Determine the (X, Y) coordinate at the center of the cell enclosing the given text.  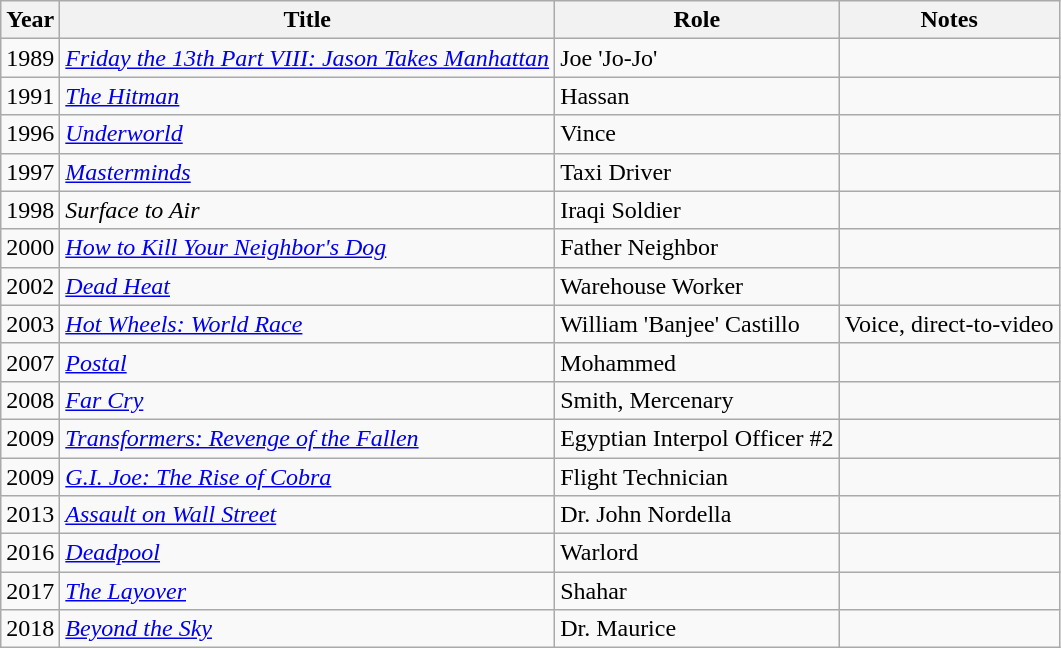
Masterminds (308, 172)
The Layover (308, 591)
Far Cry (308, 400)
Underworld (308, 134)
Surface to Air (308, 210)
Hassan (698, 96)
Shahar (698, 591)
1996 (30, 134)
Year (30, 20)
Father Neighbor (698, 248)
Deadpool (308, 553)
Vince (698, 134)
1998 (30, 210)
2008 (30, 400)
2018 (30, 629)
2003 (30, 324)
2013 (30, 515)
William 'Banjee' Castillo (698, 324)
Hot Wheels: World Race (308, 324)
Postal (308, 362)
Dead Heat (308, 286)
2000 (30, 248)
Notes (949, 20)
Iraqi Soldier (698, 210)
Mohammed (698, 362)
1997 (30, 172)
Joe 'Jo-Jo' (698, 58)
2002 (30, 286)
Smith, Mercenary (698, 400)
The Hitman (308, 96)
Role (698, 20)
Dr. John Nordella (698, 515)
Voice, direct-to-video (949, 324)
Title (308, 20)
1991 (30, 96)
Egyptian Interpol Officer #2 (698, 438)
2016 (30, 553)
Warehouse Worker (698, 286)
1989 (30, 58)
Friday the 13th Part VIII: Jason Takes Manhattan (308, 58)
2007 (30, 362)
Assault on Wall Street (308, 515)
Flight Technician (698, 477)
How to Kill Your Neighbor's Dog (308, 248)
Taxi Driver (698, 172)
Warlord (698, 553)
2017 (30, 591)
Dr. Maurice (698, 629)
G.I. Joe: The Rise of Cobra (308, 477)
Transformers: Revenge of the Fallen (308, 438)
Beyond the Sky (308, 629)
